For the text-containing cell, return its midpoint in [x, y] coordinate format. 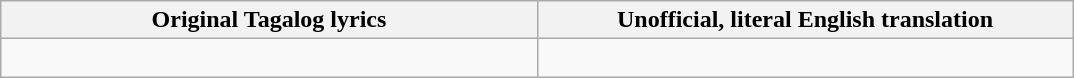
Unofficial, literal English translation [805, 20]
Original Tagalog lyrics [269, 20]
